Return (X, Y) of the center of cell containing provided text 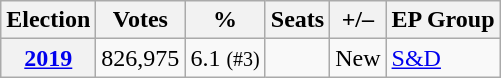
S&D (443, 58)
New (358, 58)
826,975 (140, 58)
+/– (358, 20)
Election (48, 20)
2019 (48, 58)
Seats (297, 20)
Votes (140, 20)
% (225, 20)
EP Group (443, 20)
6.1 (#3) (225, 58)
